Search for the cell housing the specified text and yield its [x, y] center coordinate. 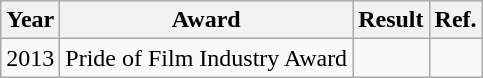
Pride of Film Industry Award [206, 58]
2013 [30, 58]
Result [391, 20]
Award [206, 20]
Ref. [456, 20]
Year [30, 20]
